For the text-containing cell, return its midpoint in (x, y) coordinate format. 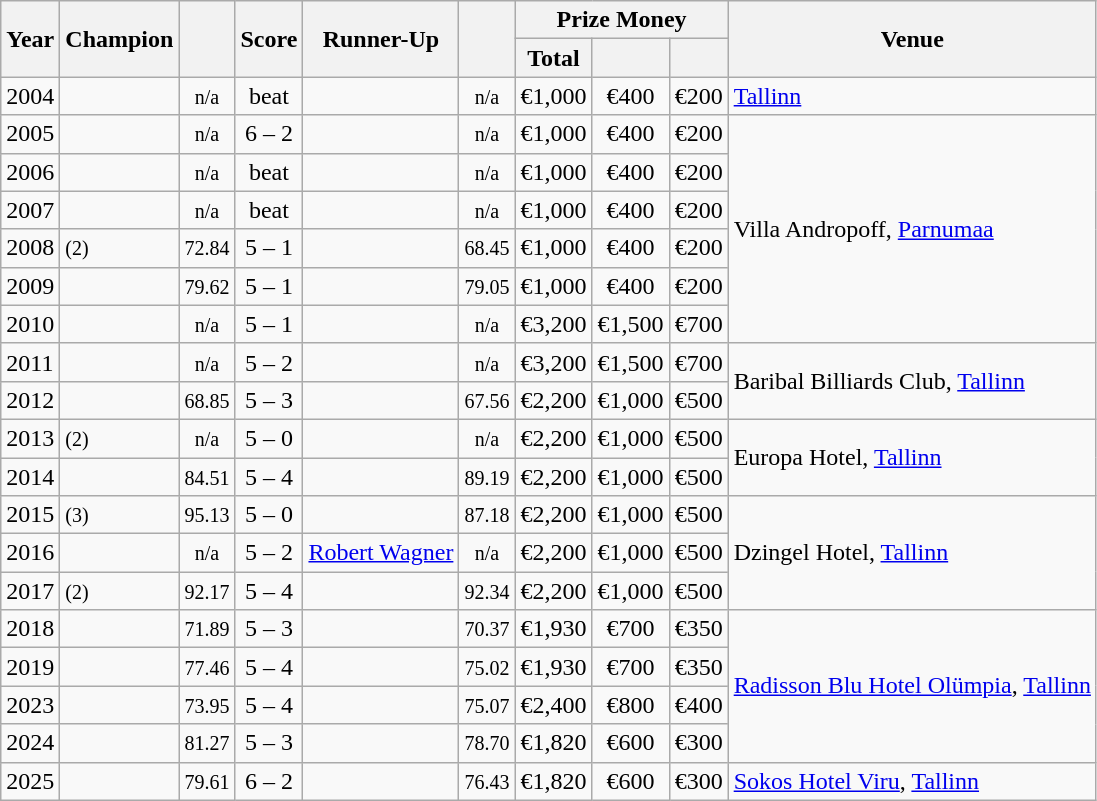
2019 (30, 667)
Year (30, 39)
Europa Hotel, Tallinn (912, 457)
75.02 (487, 667)
2012 (30, 400)
Venue (912, 39)
84.51 (207, 477)
Radisson Blu Hotel Olümpia, Tallinn (912, 686)
72.84 (207, 248)
81.27 (207, 743)
2015 (30, 515)
2016 (30, 553)
Dzingel Hotel, Tallinn (912, 553)
2017 (30, 591)
2010 (30, 324)
Total (554, 58)
2018 (30, 629)
87.18 (487, 515)
73.95 (207, 705)
89.19 (487, 477)
Tallinn (912, 96)
Champion (120, 39)
2024 (30, 743)
€2,400 (554, 705)
2007 (30, 210)
78.70 (487, 743)
2008 (30, 248)
(3) (120, 515)
2005 (30, 134)
Score (269, 39)
2011 (30, 362)
79.05 (487, 286)
95.13 (207, 515)
Prize Money (622, 20)
68.85 (207, 400)
€800 (630, 705)
79.62 (207, 286)
Robert Wagner (381, 553)
2014 (30, 477)
2023 (30, 705)
92.17 (207, 591)
2013 (30, 438)
92.34 (487, 591)
68.45 (487, 248)
75.07 (487, 705)
79.61 (207, 781)
Runner-Up (381, 39)
77.46 (207, 667)
2009 (30, 286)
2006 (30, 172)
Sokos Hotel Viru, Tallinn (912, 781)
Baribal Billiards Club, Tallinn (912, 381)
2004 (30, 96)
Villa Andropoff, Parnumaa (912, 229)
67.56 (487, 400)
71.89 (207, 629)
2025 (30, 781)
76.43 (487, 781)
70.37 (487, 629)
